Scan for the cell matching the given text and deliver its [X, Y] coordinate at center. 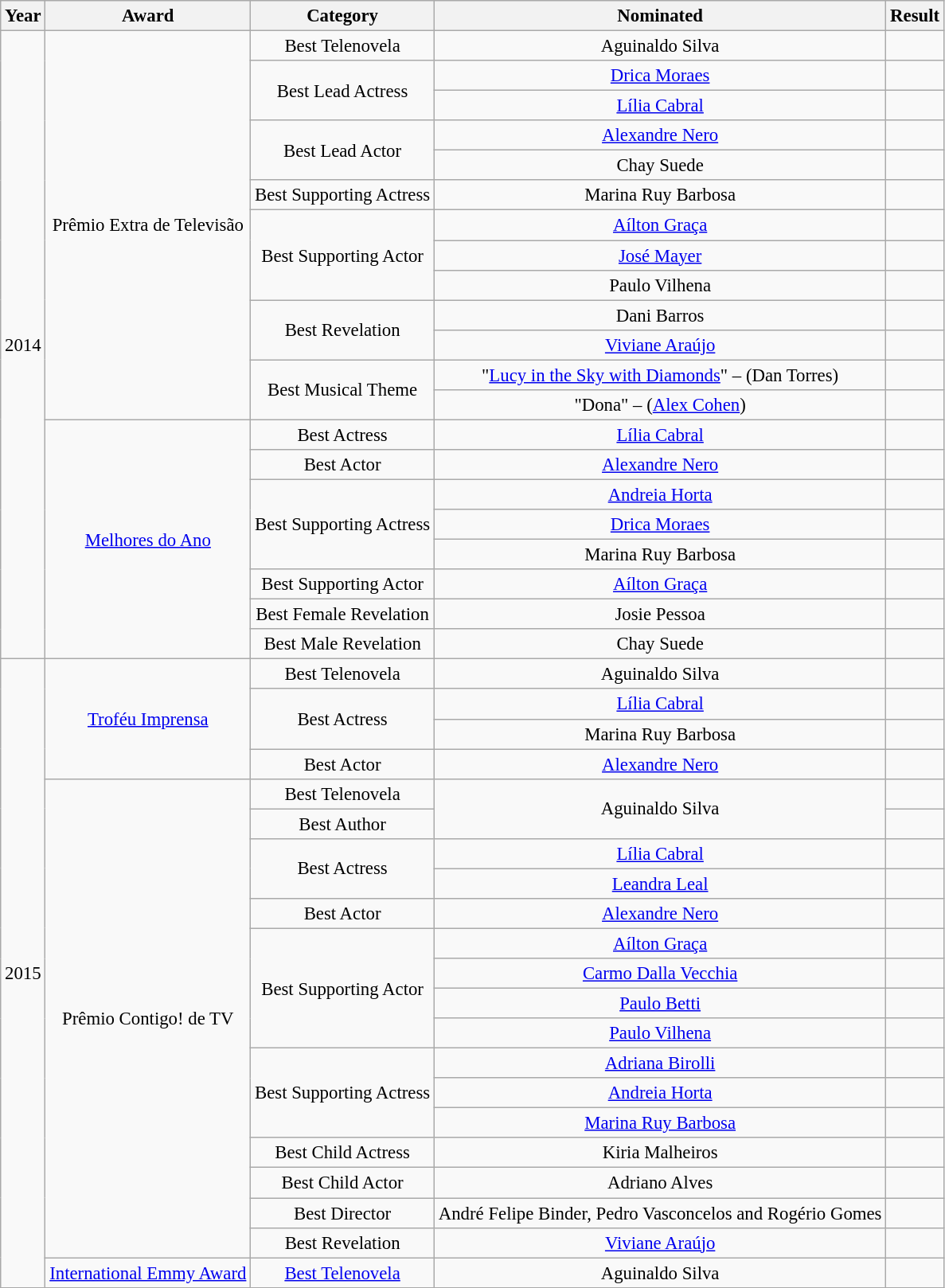
Kiria Malheiros [659, 1153]
Prêmio Contigo! de TV [148, 1018]
International Emmy Award [148, 1273]
Best Musical Theme [342, 390]
Adriana Birolli [659, 1064]
Best Lead Actress [342, 91]
Best Male Revelation [342, 644]
Category [342, 16]
Paulo Betti [659, 1004]
Carmo Dalla Vecchia [659, 974]
"Dona" – (Alex Cohen) [659, 405]
Dani Barros [659, 315]
Best Child Actress [342, 1153]
2014 [23, 345]
Result [916, 16]
Prêmio Extra de Televisão [148, 226]
Best Director [342, 1213]
José Mayer [659, 256]
Best Child Actor [342, 1183]
Leandra Leal [659, 884]
Best Lead Actor [342, 150]
Year [23, 16]
"Lucy in the Sky with Diamonds" – (Dan Torres) [659, 375]
André Felipe Binder, Pedro Vasconcelos and Rogério Gomes [659, 1213]
Best Author [342, 824]
Award [148, 16]
Melhores do Ano [148, 540]
Best Female Revelation [342, 615]
Troféu Imprensa [148, 719]
Adriano Alves [659, 1183]
Josie Pessoa [659, 615]
Nominated [659, 16]
2015 [23, 973]
